Identify which cell holds the provided text, then report its (X, Y) central coordinate. 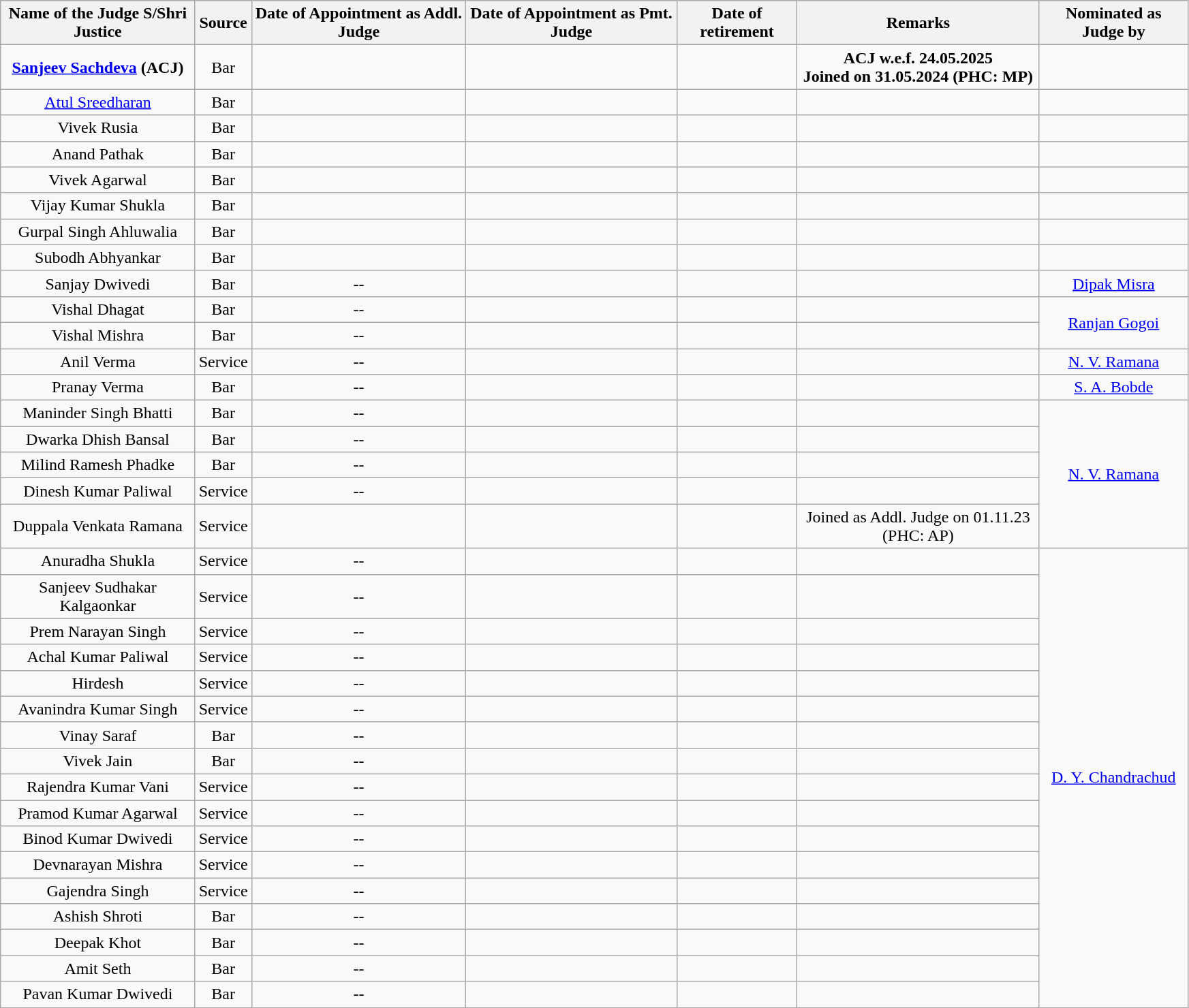
Maninder Singh Bhatti (98, 413)
D. Y. Chandrachud (1113, 778)
Devnarayan Mishra (98, 865)
Vishal Dhagat (98, 309)
Sanjeev Sachdeva (ACJ) (98, 67)
Pramod Kumar Agarwal (98, 813)
Anil Verma (98, 362)
Deepak Khot (98, 943)
Date of Appointment as Addl. Judge (358, 23)
Source (223, 23)
Anand Pathak (98, 154)
Date of retirement (737, 23)
Pranay Verma (98, 388)
Avanindra Kumar Singh (98, 709)
Milind Ramesh Phadke (98, 465)
Vivek Jain (98, 761)
Sanjeev Sudhakar Kalgaonkar (98, 597)
Name of the Judge S/Shri Justice (98, 23)
Ranjan Gogoi (1113, 322)
Vivek Rusia (98, 128)
Hirdesh (98, 683)
Ashish Shroti (98, 917)
S. A. Bobde (1113, 388)
Gajendra Singh (98, 891)
Pavan Kumar Dwivedi (98, 994)
Gurpal Singh Ahluwalia (98, 232)
Sanjay Dwivedi (98, 283)
Remarks (918, 23)
Dwarka Dhish Bansal (98, 439)
Dinesh Kumar Paliwal (98, 491)
ACJ w.e.f. 24.05.2025Joined on 31.05.2024 (PHC: MP) (918, 67)
Vijay Kumar Shukla (98, 206)
Subodh Abhyankar (98, 257)
Rajendra Kumar Vani (98, 787)
Vishal Mishra (98, 335)
Achal Kumar Paliwal (98, 657)
Prem Narayan Singh (98, 631)
Vinay Saraf (98, 735)
Dipak Misra (1113, 283)
Anuradha Shukla (98, 561)
Vivek Agarwal (98, 180)
Nominated as Judge by (1113, 23)
Binod Kumar Dwivedi (98, 839)
Amit Seth (98, 968)
Duppala Venkata Ramana (98, 526)
Joined as Addl. Judge on 01.11.23 (PHC: AP) (918, 526)
Atul Sreedharan (98, 102)
Date of Appointment as Pmt. Judge (572, 23)
